Identify which cell holds the provided text, then report its [x, y] central coordinate. 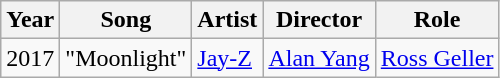
"Moonlight" [126, 58]
Year [30, 20]
Director [319, 20]
Alan Yang [319, 58]
Ross Geller [437, 58]
2017 [30, 58]
Jay-Z [228, 58]
Role [437, 20]
Song [126, 20]
Artist [228, 20]
